From the cell containing the given text, extract its center point as (x, y) coordinate. 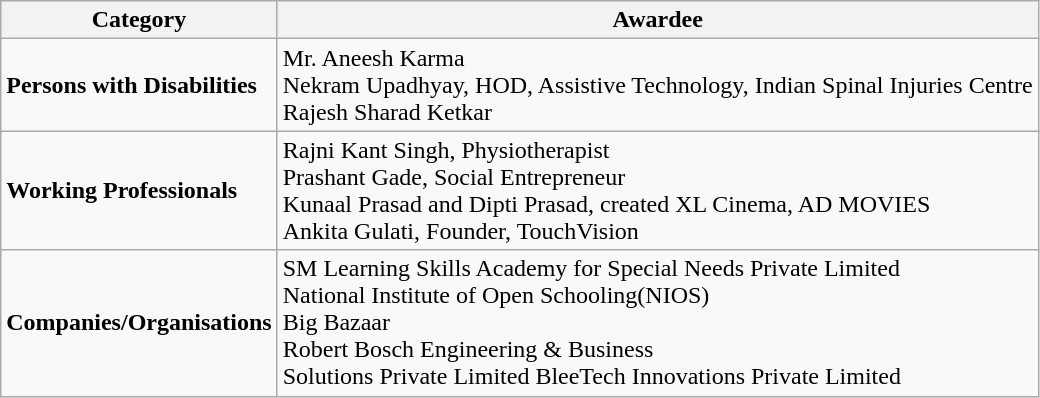
Persons with Disabilities (139, 85)
Working Professionals (139, 190)
Mr. Aneesh KarmaNekram Upadhyay, HOD, Assistive Technology, Indian Spinal Injuries CentreRajesh Sharad Ketkar (658, 85)
Awardee (658, 20)
Category (139, 20)
Companies/Organisations (139, 323)
